Pinpoint the cell where the given text exists, returning its [x, y] midpoint coordinate. 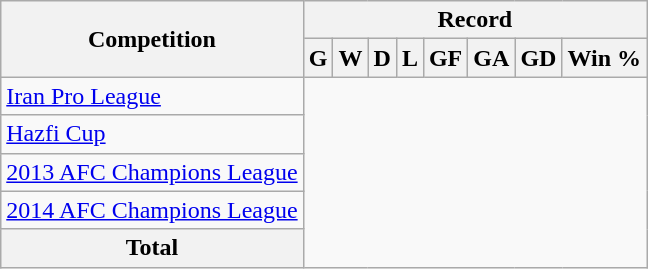
G [318, 58]
Total [152, 248]
W [350, 58]
Record [474, 20]
Win % [604, 58]
GF [445, 58]
GD [538, 58]
D [382, 58]
2014 AFC Champions League [152, 210]
GA [492, 58]
L [410, 58]
2013 AFC Champions League [152, 172]
Iran Pro League [152, 96]
Competition [152, 39]
Hazfi Cup [152, 134]
